Provide the (X, Y) coordinate of the cell's center where the given text is located.  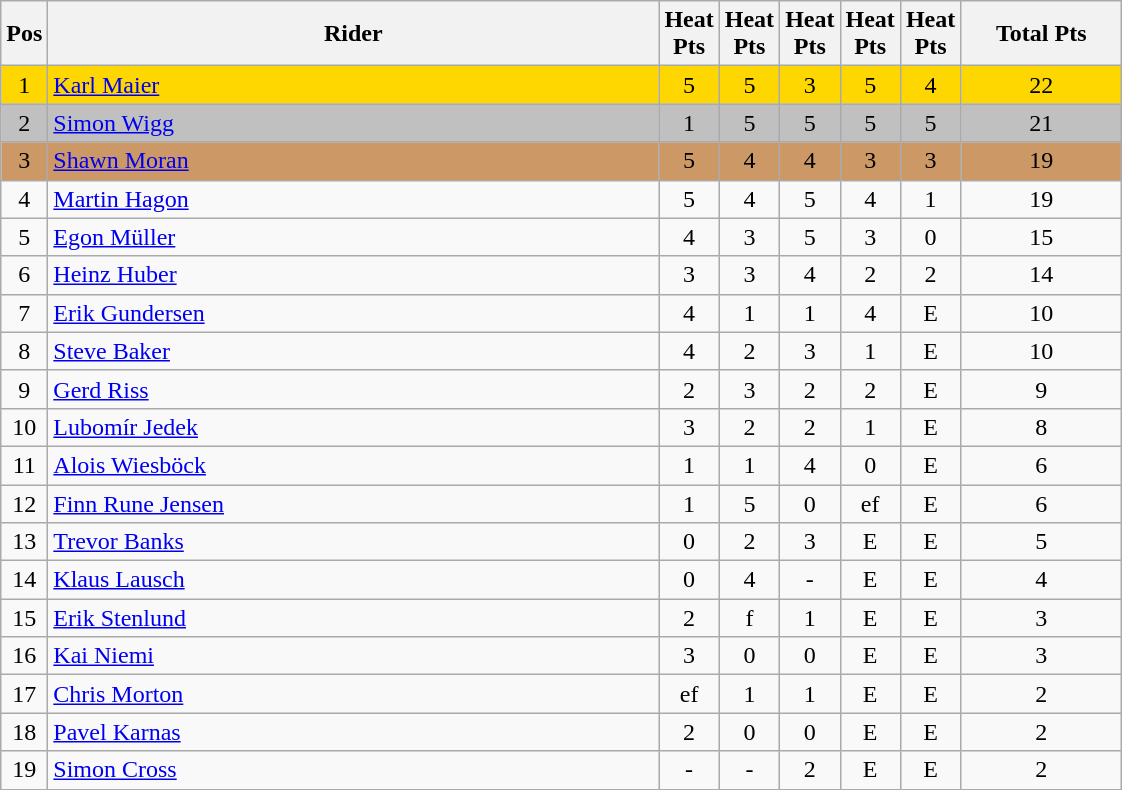
13 (24, 542)
Gerd Riss (354, 389)
7 (24, 313)
Martin Hagon (354, 199)
17 (24, 694)
11 (24, 465)
Shawn Moran (354, 161)
Steve Baker (354, 351)
Pos (24, 34)
12 (24, 503)
Trevor Banks (354, 542)
Erik Gundersen (354, 313)
Alois Wiesböck (354, 465)
18 (24, 732)
Simon Cross (354, 770)
Total Pts (1042, 34)
Finn Rune Jensen (354, 503)
Chris Morton (354, 694)
Kai Niemi (354, 656)
Pavel Karnas (354, 732)
Egon Müller (354, 237)
Lubomír Jedek (354, 427)
f (749, 618)
Simon Wigg (354, 123)
16 (24, 656)
21 (1042, 123)
22 (1042, 85)
Karl Maier (354, 85)
Klaus Lausch (354, 580)
Rider (354, 34)
Erik Stenlund (354, 618)
Heinz Huber (354, 275)
